Locate the cell with the specified text and output its [x, y] center coordinate. 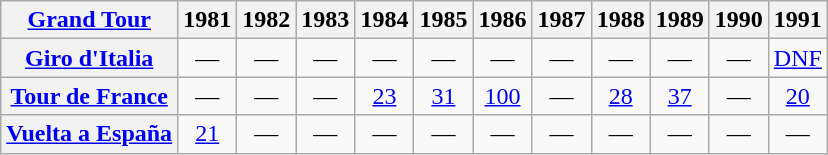
Giro d'Italia [90, 58]
1989 [680, 20]
1991 [798, 20]
23 [384, 96]
1983 [326, 20]
31 [444, 96]
37 [680, 96]
21 [208, 134]
1990 [738, 20]
1985 [444, 20]
1986 [502, 20]
DNF [798, 58]
1981 [208, 20]
1987 [562, 20]
Grand Tour [90, 20]
1982 [266, 20]
1984 [384, 20]
Tour de France [90, 96]
Vuelta a España [90, 134]
100 [502, 96]
28 [620, 96]
1988 [620, 20]
20 [798, 96]
